Provide the [X, Y] coordinate of the cell's center where the given text is located.  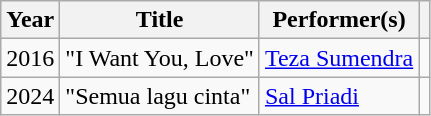
"Semua lagu cinta" [160, 96]
Teza Sumendra [338, 58]
2016 [30, 58]
Title [160, 20]
Year [30, 20]
2024 [30, 96]
Sal Priadi [338, 96]
"I Want You, Love" [160, 58]
Performer(s) [338, 20]
